Locate the cell with the specified text and output its [X, Y] center coordinate. 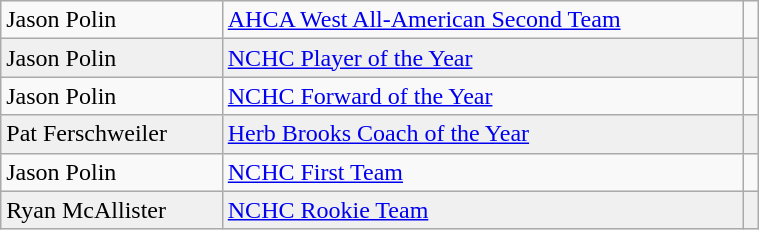
Ryan McAllister [112, 210]
NCHC Forward of the Year [482, 96]
AHCA West All-American Second Team [482, 20]
NCHC Player of the Year [482, 58]
Herb Brooks Coach of the Year [482, 134]
NCHC First Team [482, 172]
Pat Ferschweiler [112, 134]
NCHC Rookie Team [482, 210]
